Return the (x, y) coordinate for the center point of the cell that contains the specified text.  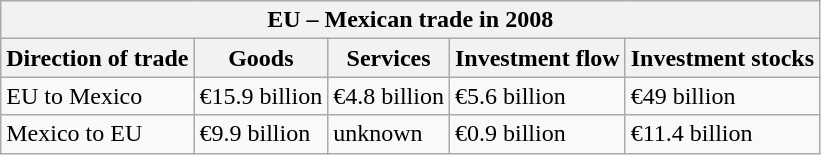
Goods (261, 58)
EU – Mexican trade in 2008 (410, 20)
€49 billion (722, 96)
Investment stocks (722, 58)
€4.8 billion (389, 96)
€0.9 billion (537, 134)
Investment flow (537, 58)
Mexico to EU (98, 134)
€5.6 billion (537, 96)
€11.4 billion (722, 134)
Services (389, 58)
EU to Mexico (98, 96)
unknown (389, 134)
€9.9 billion (261, 134)
Direction of trade (98, 58)
€15.9 billion (261, 96)
